Identify which cell holds the provided text, then report its [x, y] central coordinate. 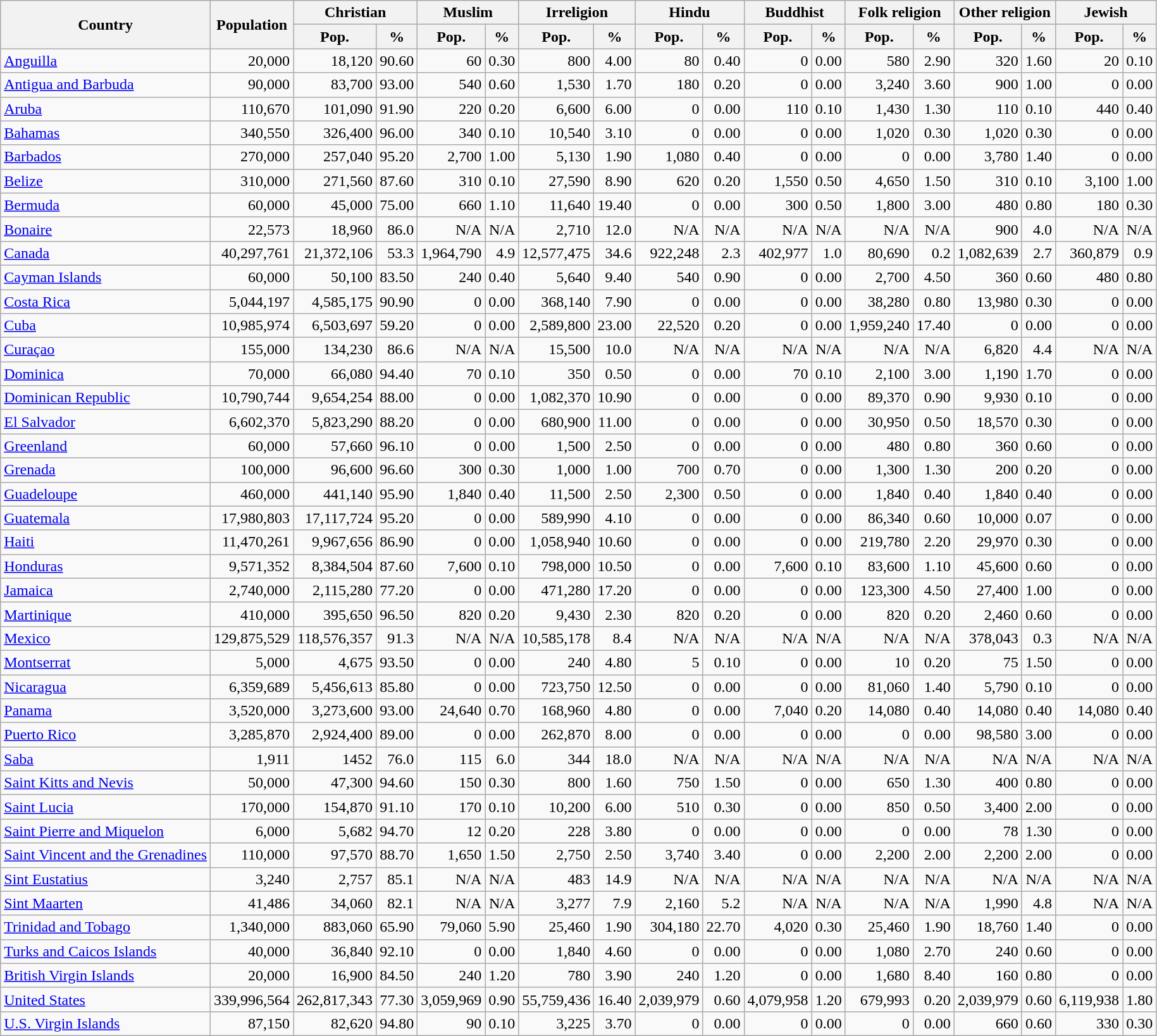
22,573 [252, 229]
94.60 [397, 783]
Guatemala [106, 518]
22,520 [669, 326]
5,044,197 [252, 302]
3,400 [988, 807]
40,297,761 [252, 253]
228 [557, 831]
330 [1089, 1023]
Aruba [106, 109]
9,967,656 [335, 542]
80 [669, 61]
90.60 [397, 61]
101,090 [335, 109]
85.1 [397, 879]
83.50 [397, 277]
27,400 [988, 590]
17,980,803 [252, 518]
94.80 [397, 1023]
160 [988, 975]
18,570 [988, 422]
65.90 [397, 927]
97,570 [335, 855]
3,277 [557, 903]
78 [988, 831]
41,486 [252, 903]
10,585,178 [557, 638]
1,550 [778, 181]
75.00 [397, 205]
9.40 [615, 277]
27,590 [557, 181]
92.10 [397, 951]
170,000 [252, 807]
11,640 [557, 205]
2.20 [934, 542]
220 [452, 109]
1,082,639 [988, 253]
59.20 [397, 326]
2,300 [669, 494]
7,040 [778, 711]
9,430 [557, 614]
81,060 [879, 686]
76.0 [397, 759]
98,580 [988, 735]
Hindu [690, 13]
Nicaragua [106, 686]
Panama [106, 711]
3,740 [669, 855]
2,589,800 [557, 326]
89.00 [397, 735]
150 [452, 783]
9,930 [988, 398]
1,911 [252, 759]
1,680 [879, 975]
1,990 [988, 903]
British Virgin Islands [106, 975]
129,875,529 [252, 638]
84.50 [397, 975]
12,577,475 [557, 253]
Cuba [106, 326]
650 [879, 783]
18,760 [988, 927]
11.00 [615, 422]
20 [1089, 61]
8.00 [615, 735]
5,000 [252, 662]
89,370 [879, 398]
2.30 [615, 614]
1,340,000 [252, 927]
1,082,370 [557, 398]
1,964,790 [452, 253]
2,924,400 [335, 735]
7.9 [615, 903]
Saint Vincent and the Grenadines [106, 855]
5,823,290 [335, 422]
123,300 [879, 590]
Saint Lucia [106, 807]
88.20 [397, 422]
93.50 [397, 662]
Costa Rica [106, 302]
5,682 [335, 831]
83,600 [879, 566]
620 [669, 181]
3.80 [615, 831]
14.9 [615, 879]
18,960 [335, 229]
10,540 [557, 133]
339,996,564 [252, 999]
30,950 [879, 422]
3,780 [988, 157]
4.00 [615, 61]
7.90 [615, 302]
17.20 [615, 590]
4.8 [1039, 903]
10.60 [615, 542]
10,200 [557, 807]
3,225 [557, 1023]
Trinidad and Tobago [106, 927]
2.70 [934, 951]
115 [452, 759]
Guadeloupe [106, 494]
Other religion [1005, 13]
24,640 [452, 711]
5.90 [502, 927]
Folk religion [900, 13]
4,020 [778, 927]
8.4 [615, 638]
Turks and Caicos Islands [106, 951]
6.0 [502, 759]
460,000 [252, 494]
29,970 [988, 542]
Honduras [106, 566]
10,000 [988, 518]
94.40 [397, 374]
50,000 [252, 783]
12 [452, 831]
96.10 [397, 446]
4.4 [1039, 350]
36,840 [335, 951]
12.0 [615, 229]
45,000 [335, 205]
0.2 [934, 253]
6,602,370 [252, 422]
12.50 [615, 686]
9,654,254 [335, 398]
82.1 [397, 903]
340,550 [252, 133]
17.40 [934, 326]
Montserrat [106, 662]
Antigua and Barbuda [106, 85]
271,560 [335, 181]
2.7 [1039, 253]
2,100 [879, 374]
77.30 [397, 999]
5 [669, 662]
100,000 [252, 470]
798,000 [557, 566]
5.2 [724, 903]
Jewish [1106, 13]
3.70 [615, 1023]
1.0 [829, 253]
15,500 [557, 350]
Martinique [106, 614]
18.0 [615, 759]
110,000 [252, 855]
723,750 [557, 686]
Saint Kitts and Nevis [106, 783]
57,660 [335, 446]
96.50 [397, 614]
66,080 [335, 374]
94.70 [397, 831]
3,520,000 [252, 711]
Buddhist [795, 13]
4,585,175 [335, 302]
1,430 [879, 109]
U.S. Virgin Islands [106, 1023]
402,977 [778, 253]
10,790,744 [252, 398]
2,757 [335, 879]
441,140 [335, 494]
96.60 [397, 470]
Bonaire [106, 229]
8.90 [615, 181]
El Salvador [106, 422]
883,060 [335, 927]
Saba [106, 759]
47,300 [335, 783]
United States [106, 999]
5,640 [557, 277]
91.10 [397, 807]
82,620 [335, 1023]
10.50 [615, 566]
340 [452, 133]
17,117,724 [335, 518]
Dominica [106, 374]
1,000 [557, 470]
5,790 [988, 686]
168,960 [557, 711]
Curaçao [106, 350]
2,740,000 [252, 590]
Sint Maarten [106, 903]
780 [557, 975]
Bermuda [106, 205]
10.90 [615, 398]
86.0 [397, 229]
50,100 [335, 277]
6,359,689 [252, 686]
86.90 [397, 542]
4.10 [615, 518]
8,384,504 [335, 566]
95.90 [397, 494]
1,959,240 [879, 326]
Grenada [106, 470]
3.40 [724, 855]
6,503,697 [335, 326]
34.6 [615, 253]
0.9 [1140, 253]
10.0 [615, 350]
262,870 [557, 735]
16.40 [615, 999]
3,273,600 [335, 711]
Belize [106, 181]
700 [669, 470]
79,060 [452, 927]
510 [669, 807]
326,400 [335, 133]
96,600 [335, 470]
6,119,938 [1089, 999]
Haiti [106, 542]
1,058,940 [557, 542]
4,650 [879, 181]
350 [557, 374]
Irreligion [577, 13]
88.70 [397, 855]
360,879 [1089, 253]
4.60 [615, 951]
8.40 [934, 975]
90.90 [397, 302]
4.0 [1039, 229]
471,280 [557, 590]
262,817,343 [335, 999]
6,000 [252, 831]
3.90 [615, 975]
Jamaica [106, 590]
5,130 [557, 157]
310,000 [252, 181]
23.00 [615, 326]
Anguilla [106, 61]
70,000 [252, 374]
77.20 [397, 590]
Cayman Islands [106, 277]
1,300 [879, 470]
0.07 [1039, 518]
10,985,974 [252, 326]
Population [252, 25]
378,043 [988, 638]
368,140 [557, 302]
2,115,280 [335, 590]
Christian [356, 13]
154,870 [335, 807]
4.9 [502, 253]
589,990 [557, 518]
3,100 [1089, 181]
1.80 [1140, 999]
38,280 [879, 302]
Canada [106, 253]
40,000 [252, 951]
400 [988, 783]
13,980 [988, 302]
1,530 [557, 85]
483 [557, 879]
Saint Pierre and Miquelon [106, 831]
3.60 [934, 85]
4,079,958 [778, 999]
257,040 [335, 157]
86,340 [879, 518]
80,690 [879, 253]
1,190 [988, 374]
1,800 [879, 205]
118,576,357 [335, 638]
1452 [335, 759]
2,750 [557, 855]
2.90 [934, 61]
Sint Eustatius [106, 879]
6,820 [988, 350]
1,500 [557, 446]
200 [988, 470]
395,650 [335, 614]
18,120 [335, 61]
679,993 [879, 999]
270,000 [252, 157]
Puerto Rico [106, 735]
Muslim [468, 13]
90 [452, 1023]
53.3 [397, 253]
60 [452, 61]
Mexico [106, 638]
91.90 [397, 109]
440 [1089, 109]
22.70 [724, 927]
55,759,436 [557, 999]
85.80 [397, 686]
91.3 [397, 638]
0.3 [1039, 638]
134,230 [335, 350]
88.00 [397, 398]
34,060 [335, 903]
9,571,352 [252, 566]
4,675 [335, 662]
Greenland [106, 446]
922,248 [669, 253]
75 [988, 662]
3,059,969 [452, 999]
10 [879, 662]
580 [879, 61]
Dominican Republic [106, 398]
3.10 [615, 133]
1,650 [452, 855]
344 [557, 759]
110,670 [252, 109]
850 [879, 807]
2,160 [669, 903]
11,500 [557, 494]
11,470,261 [252, 542]
2,460 [988, 614]
410,000 [252, 614]
21,372,106 [335, 253]
Bahamas [106, 133]
45,600 [988, 566]
86.6 [397, 350]
2,710 [557, 229]
83,700 [335, 85]
155,000 [252, 350]
Country [106, 25]
19.40 [615, 205]
96.00 [397, 133]
219,780 [879, 542]
750 [669, 783]
87,150 [252, 1023]
170 [452, 807]
320 [988, 61]
2.3 [724, 253]
5,456,613 [335, 686]
16,900 [335, 975]
6,600 [557, 109]
90,000 [252, 85]
680,900 [557, 422]
3,285,870 [252, 735]
Barbados [106, 157]
304,180 [669, 927]
